From the cell containing the given text, extract its center point as [X, Y] coordinate. 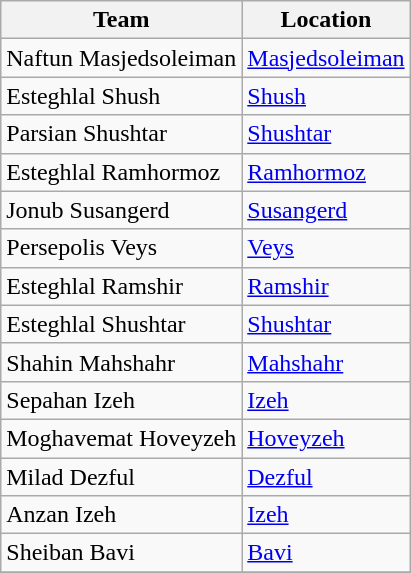
Parsian Shushtar [122, 134]
Susangerd [326, 210]
Mahshahr [326, 362]
Anzan Izeh [122, 515]
Ramshir [326, 286]
Naftun Masjedsoleiman [122, 58]
Team [122, 20]
Jonub Susangerd [122, 210]
Esteghlal Shushtar [122, 324]
Location [326, 20]
Shahin Mahshahr [122, 362]
Esteghlal Ramhormoz [122, 172]
Ramhormoz [326, 172]
Sepahan Izeh [122, 400]
Milad Dezful [122, 477]
Esteghlal Shush [122, 96]
Masjedsoleiman [326, 58]
Bavi [326, 553]
Esteghlal Ramshir [122, 286]
Veys [326, 248]
Persepolis Veys [122, 248]
Shush [326, 96]
Moghavemat Hoveyzeh [122, 438]
Hoveyzeh [326, 438]
Dezful [326, 477]
Sheiban Bavi [122, 553]
